Pinpoint the cell where the given text exists, returning its [X, Y] midpoint coordinate. 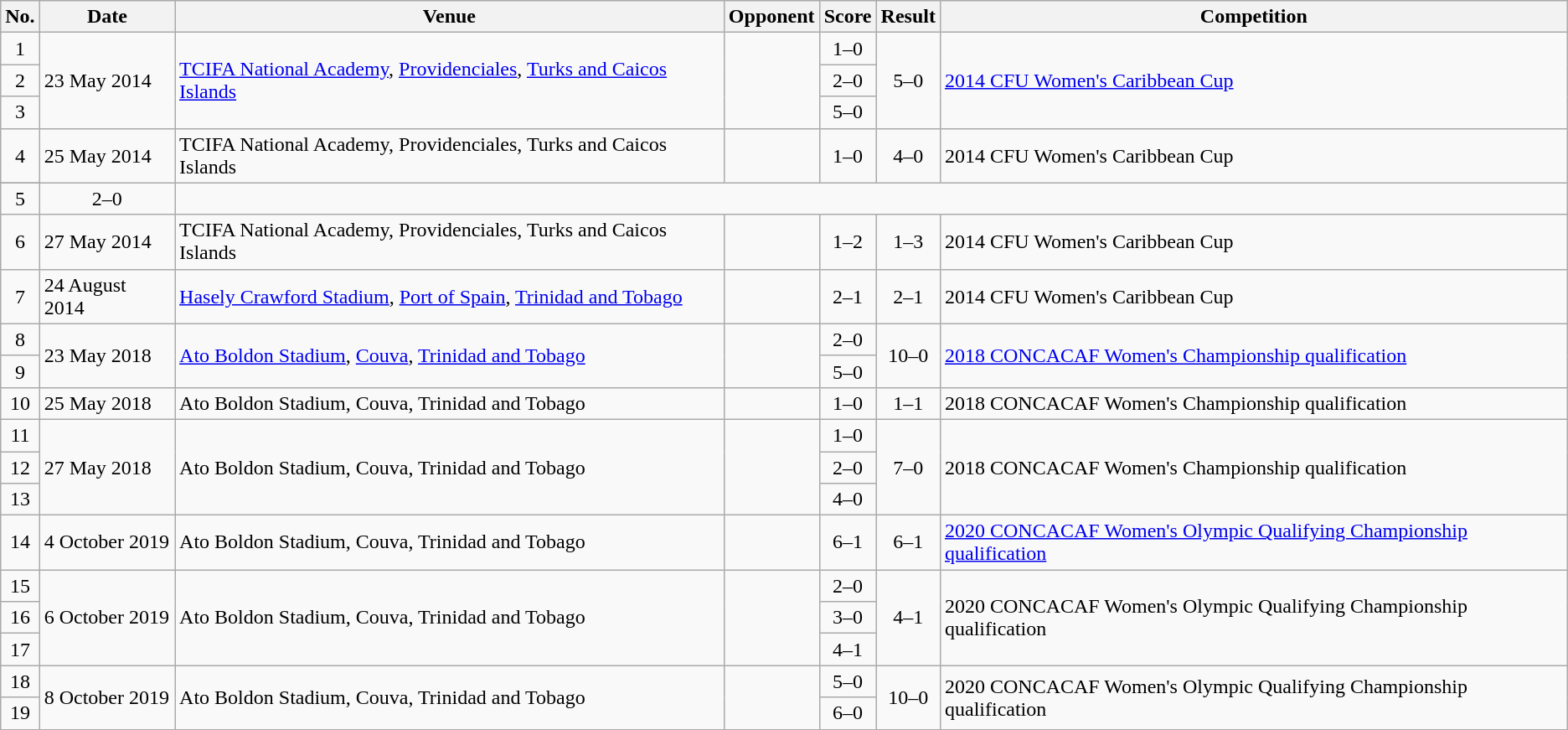
6–0 [848, 713]
8 [20, 339]
14 [20, 543]
10 [20, 403]
1 [20, 49]
19 [20, 713]
25 May 2018 [107, 403]
1–1 [908, 403]
13 [20, 500]
17 [20, 650]
27 May 2018 [107, 467]
Competition [1253, 17]
15 [20, 586]
4 [20, 156]
6 October 2019 [107, 618]
6 [20, 241]
3 [20, 112]
2 [20, 80]
8 October 2019 [107, 697]
11 [20, 435]
4 October 2019 [107, 543]
Venue [450, 17]
7–0 [908, 467]
5 [20, 199]
25 May 2014 [107, 156]
Score [848, 17]
Result [908, 17]
27 May 2014 [107, 241]
12 [20, 467]
9 [20, 371]
Hasely Crawford Stadium, Port of Spain, Trinidad and Tobago [450, 297]
1–3 [908, 241]
3–0 [848, 618]
18 [20, 681]
23 May 2014 [107, 80]
16 [20, 618]
23 May 2018 [107, 355]
7 [20, 297]
1–2 [848, 241]
Date [107, 17]
24 August 2014 [107, 297]
Opponent [771, 17]
No. [20, 17]
